Find where the given text appears and provide that cell's center as (X, Y) coordinate. 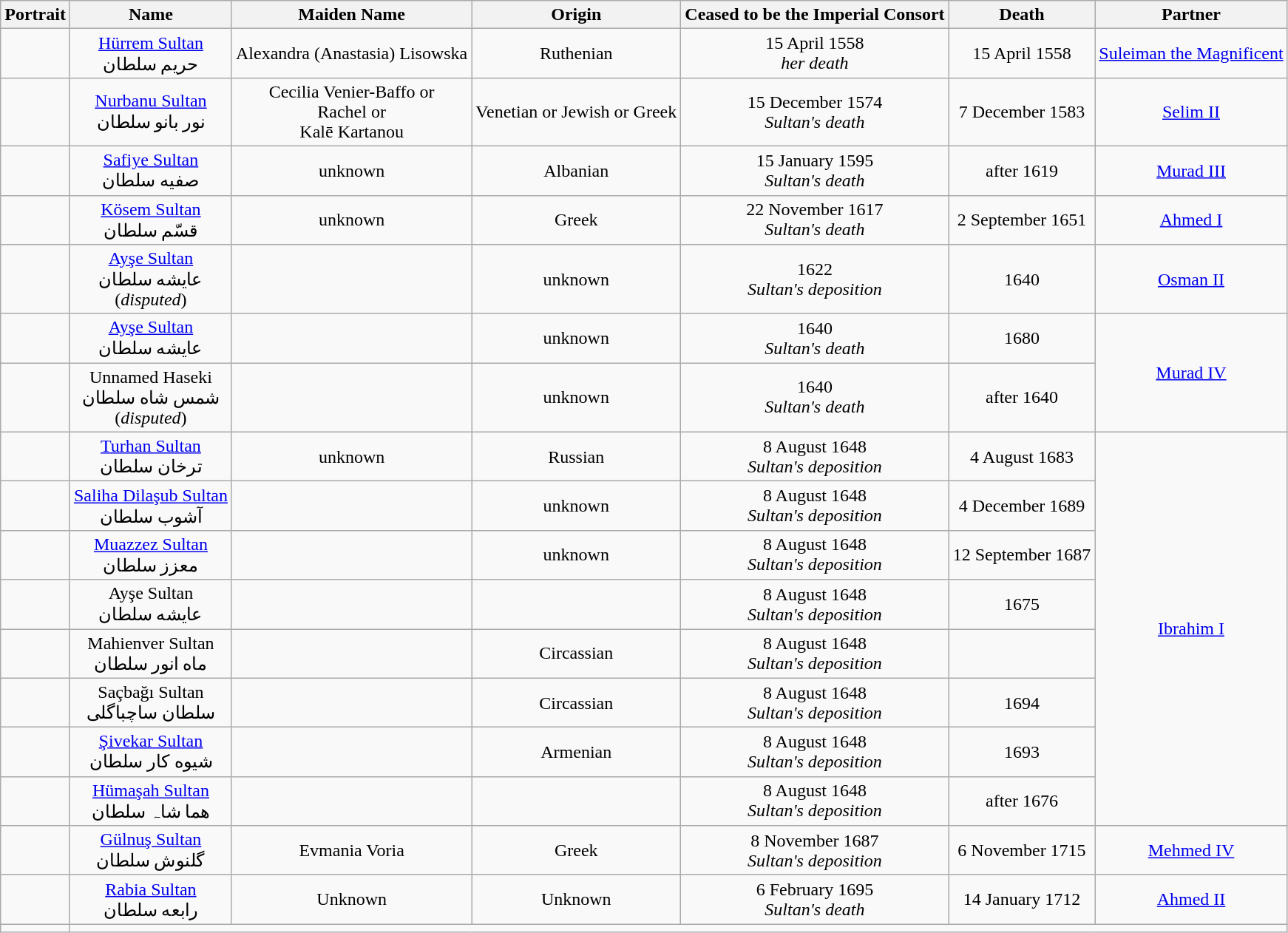
2 September 1651 (1022, 220)
8 November 1687Sultan's deposition (815, 850)
Armenian (577, 753)
1675 (1022, 605)
Osman II (1191, 279)
Ayşe Sultan عایشه سلطان (151, 605)
Maiden Name (351, 15)
Albanian (577, 170)
Saçbağı Sultanسلطان ساچباگلی‎ (151, 702)
Gülnuş Sultanگلنوش سلطان (151, 850)
7 December 1583 (1022, 112)
Ayşe Sultanعایشه سلطان(disputed) (151, 279)
Ahmed I (1191, 220)
14 January 1712 (1022, 899)
Cecilia Venier-Baffo orRachel orKalē Kartanou (351, 112)
after 1640 (1022, 398)
Murad III (1191, 170)
Origin (577, 15)
after 1676 (1022, 801)
Partner (1191, 15)
Ruthenian (577, 53)
Kösem Sultanقسّم سلطان (151, 220)
Unnamed Haseki شمس شاه سلطان(disputed) (151, 398)
Hürrem Sultanحریم سلطان (151, 53)
Saliha Dilaşub Sultan آشوب سلطان (151, 506)
Russian (577, 457)
1693 (1022, 753)
1680 (1022, 339)
Death (1022, 15)
Venetian or Jewish or Greek (577, 112)
15 December 1574Sultan's death (815, 112)
Rabia Sultan رابعه سلطان (151, 899)
Turhan Sultanترخان سلطان (151, 457)
Nurbanu Sultanنور بانو سلطان (151, 112)
15 January 1595Sultan's death (815, 170)
1694 (1022, 702)
Ceased to be the Imperial Consort (815, 15)
Evmania Voria (351, 850)
1640 (1022, 279)
Name (151, 15)
22 November 1617Sultan's death (815, 220)
Hümaşah Sultanھما شاہ سلطان (151, 801)
Suleiman the Magnificent (1191, 53)
after 1619 (1022, 170)
15 April 1558her death (815, 53)
Şivekar Sultan شیوه کار سلطان (151, 753)
Selim II (1191, 112)
Alexandra (Anastasia) Lisowska (351, 53)
Ibrahim I (1191, 628)
Safiye Sultanصفیه سلطان (151, 170)
Mahienver Sultan ماه انور سلطان (151, 654)
1622Sultan's deposition (815, 279)
12 September 1687 (1022, 554)
Mehmed IV (1191, 850)
Ayşe Sultanعایشه سلطان (151, 339)
Muazzez Sultan معزز سلطان (151, 554)
Murad IV (1191, 373)
6 November 1715 (1022, 850)
15 April 1558 (1022, 53)
4 December 1689 (1022, 506)
Ahmed II (1191, 899)
Portrait (35, 15)
4 August 1683 (1022, 457)
6 February 1695Sultan's death (815, 899)
